Search for the cell housing the specified text and yield its (X, Y) center coordinate. 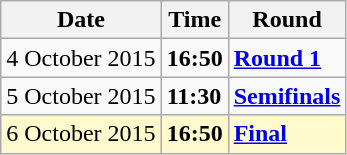
Date (81, 20)
Time (194, 20)
Final (287, 134)
Round (287, 20)
Round 1 (287, 58)
Semifinals (287, 96)
11:30 (194, 96)
6 October 2015 (81, 134)
4 October 2015 (81, 58)
5 October 2015 (81, 96)
